For the text-containing cell, return its midpoint in (x, y) coordinate format. 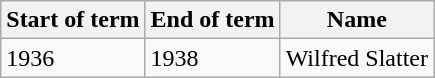
End of term (212, 20)
Wilfred Slatter (356, 58)
1938 (212, 58)
Name (356, 20)
1936 (73, 58)
Start of term (73, 20)
